Return (X, Y) of the center of cell containing provided text 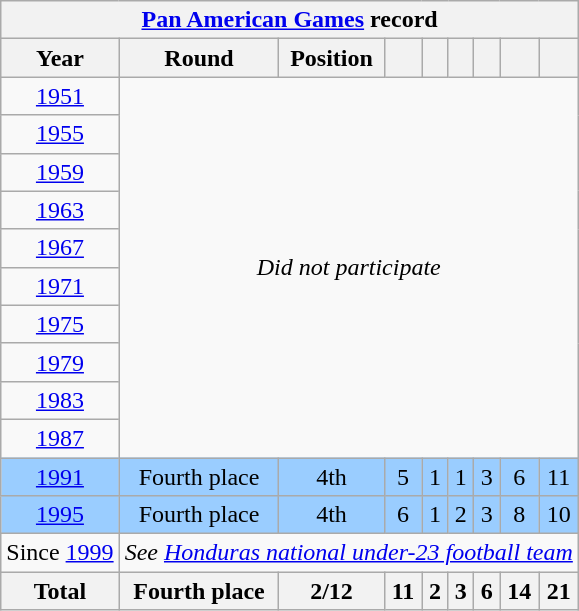
1955 (60, 134)
2/12 (332, 591)
1987 (60, 438)
21 (558, 591)
1959 (60, 172)
1995 (60, 515)
14 (520, 591)
1971 (60, 286)
1951 (60, 96)
1983 (60, 400)
1991 (60, 477)
Year (60, 58)
Pan American Games record (290, 20)
8 (520, 515)
See Honduras national under-23 football team (348, 553)
1979 (60, 362)
Did not participate (348, 268)
Since 1999 (60, 553)
1967 (60, 248)
1975 (60, 324)
1963 (60, 210)
Position (332, 58)
10 (558, 515)
5 (403, 477)
Round (199, 58)
Total (60, 591)
